Extract the (x, y) coordinate from the center of the cell holding the provided text.  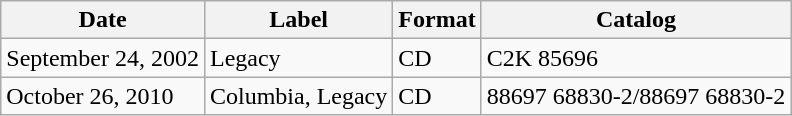
September 24, 2002 (103, 58)
Date (103, 20)
C2K 85696 (636, 58)
October 26, 2010 (103, 96)
Format (437, 20)
Legacy (298, 58)
Catalog (636, 20)
Label (298, 20)
88697 68830-2/88697 68830-2 (636, 96)
Columbia, Legacy (298, 96)
